From the cell containing the given text, extract its center point as [X, Y] coordinate. 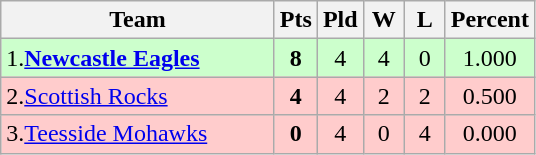
0.500 [490, 96]
2.Scottish Rocks [138, 96]
W [384, 20]
Percent [490, 20]
Pts [296, 20]
3.Teesside Mohawks [138, 134]
0.000 [490, 134]
1.000 [490, 58]
1.Newcastle Eagles [138, 58]
8 [296, 58]
L [424, 20]
Pld [340, 20]
Team [138, 20]
